Capture the cell that displays the provided text and extract its (x, y) central coordinate. 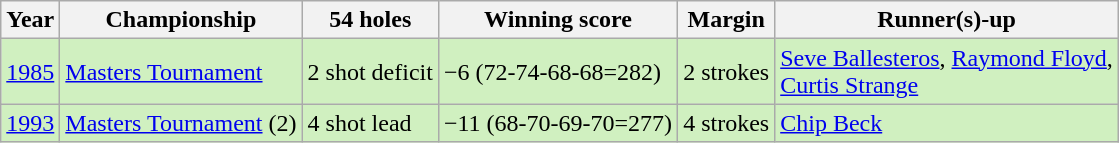
Chip Beck (947, 123)
Year (30, 20)
Runner(s)-up (947, 20)
Masters Tournament (2) (181, 123)
2 strokes (726, 72)
4 shot lead (370, 123)
4 strokes (726, 123)
Championship (181, 20)
−6 (72-74-68-68=282) (558, 72)
Winning score (558, 20)
−11 (68-70-69-70=277) (558, 123)
Seve Ballesteros, Raymond Floyd, Curtis Strange (947, 72)
Margin (726, 20)
1993 (30, 123)
54 holes (370, 20)
1985 (30, 72)
2 shot deficit (370, 72)
Masters Tournament (181, 72)
